Search for the cell housing the specified text and yield its [X, Y] center coordinate. 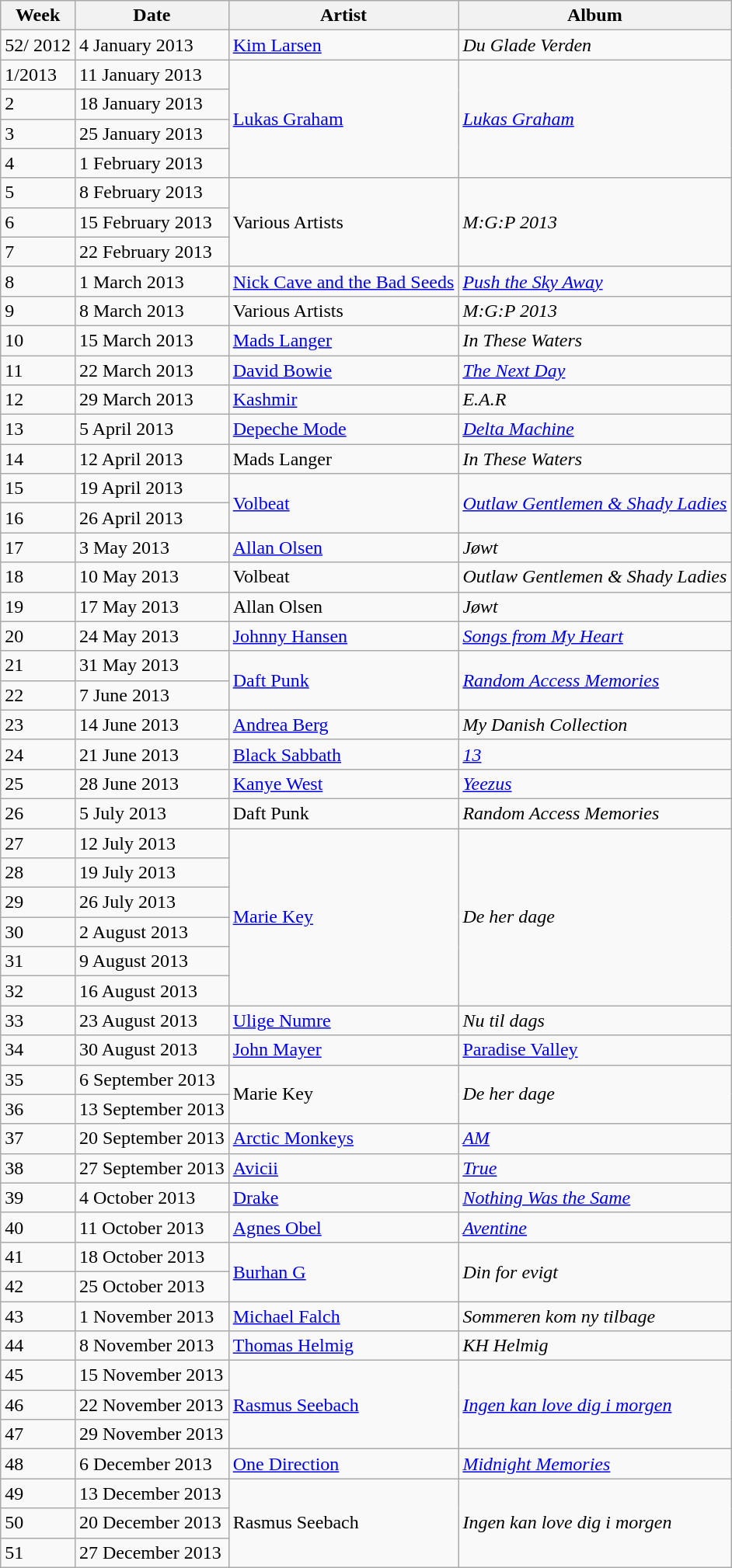
26 April 2013 [152, 518]
39 [38, 1198]
One Direction [343, 1464]
29 March 2013 [152, 400]
The Next Day [595, 370]
8 March 2013 [152, 311]
14 [38, 459]
True [595, 1168]
31 May 2013 [152, 666]
9 [38, 311]
7 [38, 252]
Burhan G [343, 1271]
14 June 2013 [152, 725]
17 [38, 548]
26 [38, 813]
15 November 2013 [152, 1375]
41 [38, 1257]
21 [38, 666]
Nick Cave and the Bad Seeds [343, 281]
Nu til dags [595, 1020]
13 September 2013 [152, 1109]
Drake [343, 1198]
Aventine [595, 1227]
E.A.R [595, 400]
30 [38, 932]
1/2013 [38, 75]
31 [38, 961]
5 April 2013 [152, 429]
30 August 2013 [152, 1050]
23 [38, 725]
Push the Sky Away [595, 281]
19 July 2013 [152, 873]
Sommeren kom ny tilbage [595, 1316]
32 [38, 991]
Paradise Valley [595, 1050]
19 [38, 607]
45 [38, 1375]
34 [38, 1050]
Midnight Memories [595, 1464]
Du Glade Verden [595, 45]
Week [38, 16]
Kim Larsen [343, 45]
8 November 2013 [152, 1346]
David Bowie [343, 370]
4 January 2013 [152, 45]
20 December 2013 [152, 1523]
23 August 2013 [152, 1020]
8 February 2013 [152, 193]
24 [38, 754]
46 [38, 1405]
3 [38, 134]
26 July 2013 [152, 902]
6 [38, 222]
Black Sabbath [343, 754]
Din for evigt [595, 1271]
12 [38, 400]
KH Helmig [595, 1346]
15 [38, 488]
4 [38, 163]
24 May 2013 [152, 636]
16 [38, 518]
Avicii [343, 1168]
Agnes Obel [343, 1227]
10 May 2013 [152, 577]
11 October 2013 [152, 1227]
35 [38, 1080]
37 [38, 1139]
2 August 2013 [152, 932]
51 [38, 1552]
John Mayer [343, 1050]
25 January 2013 [152, 134]
18 January 2013 [152, 104]
18 [38, 577]
Album [595, 16]
Andrea Berg [343, 725]
6 December 2013 [152, 1464]
12 July 2013 [152, 843]
Artist [343, 16]
1 November 2013 [152, 1316]
28 [38, 873]
8 [38, 281]
27 December 2013 [152, 1552]
7 June 2013 [152, 695]
3 May 2013 [152, 548]
Kanye West [343, 784]
29 November 2013 [152, 1434]
Nothing Was the Same [595, 1198]
25 [38, 784]
28 June 2013 [152, 784]
10 [38, 340]
52/ 2012 [38, 45]
27 September 2013 [152, 1168]
Johnny Hansen [343, 636]
1 February 2013 [152, 163]
21 June 2013 [152, 754]
4 October 2013 [152, 1198]
40 [38, 1227]
11 January 2013 [152, 75]
22 [38, 695]
5 July 2013 [152, 813]
Ulige Numre [343, 1020]
20 [38, 636]
12 April 2013 [152, 459]
22 March 2013 [152, 370]
47 [38, 1434]
33 [38, 1020]
20 September 2013 [152, 1139]
1 March 2013 [152, 281]
2 [38, 104]
22 February 2013 [152, 252]
44 [38, 1346]
11 [38, 370]
Yeezus [595, 784]
19 April 2013 [152, 488]
Arctic Monkeys [343, 1139]
17 May 2013 [152, 607]
38 [38, 1168]
Songs from My Heart [595, 636]
48 [38, 1464]
Kashmir [343, 400]
6 September 2013 [152, 1080]
18 October 2013 [152, 1257]
5 [38, 193]
13 December 2013 [152, 1493]
9 August 2013 [152, 961]
36 [38, 1109]
49 [38, 1493]
Thomas Helmig [343, 1346]
AM [595, 1139]
43 [38, 1316]
15 February 2013 [152, 222]
My Danish Collection [595, 725]
29 [38, 902]
27 [38, 843]
15 March 2013 [152, 340]
Depeche Mode [343, 429]
22 November 2013 [152, 1405]
42 [38, 1286]
Michael Falch [343, 1316]
50 [38, 1523]
25 October 2013 [152, 1286]
Date [152, 16]
16 August 2013 [152, 991]
Delta Machine [595, 429]
